Find where the given text appears and provide that cell's center as (X, Y) coordinate. 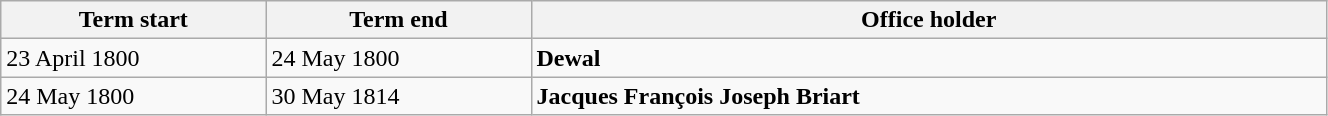
Dewal (928, 58)
Term end (398, 20)
30 May 1814 (398, 96)
23 April 1800 (134, 58)
Term start (134, 20)
Office holder (928, 20)
Jacques François Joseph Briart (928, 96)
